Provide the [x, y] coordinate of the cell's center where the given text is located.  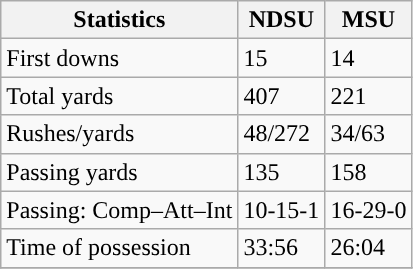
158 [368, 172]
48/272 [282, 134]
Time of possession [120, 248]
16-29-0 [368, 210]
Total yards [120, 96]
MSU [368, 20]
Statistics [120, 20]
Rushes/yards [120, 134]
15 [282, 58]
NDSU [282, 20]
33:56 [282, 248]
26:04 [368, 248]
221 [368, 96]
Passing: Comp–Att–Int [120, 210]
10-15-1 [282, 210]
14 [368, 58]
34/63 [368, 134]
Passing yards [120, 172]
135 [282, 172]
407 [282, 96]
First downs [120, 58]
